Provide the [X, Y] coordinate of the cell's center where the given text is located.  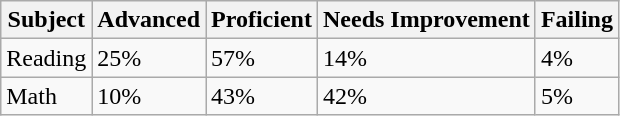
Proficient [262, 20]
Math [46, 96]
Advanced [149, 20]
5% [576, 96]
Failing [576, 20]
Needs Improvement [426, 20]
10% [149, 96]
4% [576, 58]
43% [262, 96]
14% [426, 58]
Reading [46, 58]
42% [426, 96]
Subject [46, 20]
25% [149, 58]
57% [262, 58]
